Pinpoint the cell where the given text exists, returning its (X, Y) midpoint coordinate. 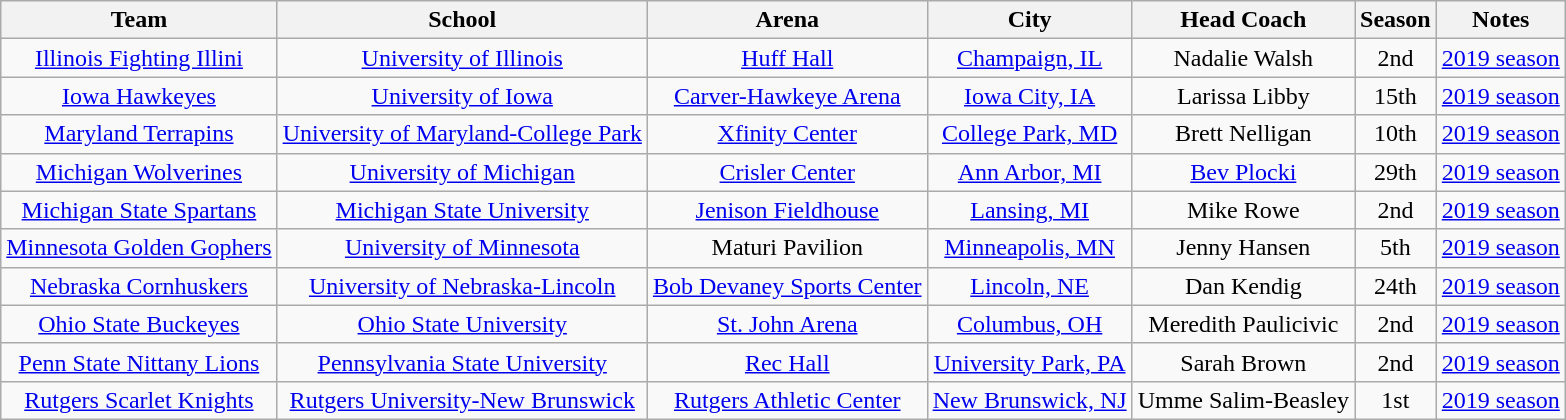
Michigan State University (462, 210)
Head Coach (1243, 20)
Carver-Hawkeye Arena (787, 96)
24th (1395, 286)
Lansing, MI (1030, 210)
Michigan Wolverines (139, 172)
Nebraska Cornhuskers (139, 286)
Brett Nelligan (1243, 134)
Penn State Nittany Lions (139, 362)
Rutgers University-New Brunswick (462, 400)
Meredith Paulicivic (1243, 324)
Maturi Pavilion (787, 248)
Ohio State University (462, 324)
Jenison Fieldhouse (787, 210)
Champaign, IL (1030, 58)
Rutgers Scarlet Knights (139, 400)
1st (1395, 400)
Illinois Fighting Illini (139, 58)
Mike Rowe (1243, 210)
University of Minnesota (462, 248)
Nadalie Walsh (1243, 58)
Iowa City, IA (1030, 96)
College Park, MD (1030, 134)
Iowa Hawkeyes (139, 96)
Notes (1500, 20)
University of Illinois (462, 58)
New Brunswick, NJ (1030, 400)
Columbus, OH (1030, 324)
Minnesota Golden Gophers (139, 248)
Crisler Center (787, 172)
15th (1395, 96)
Rec Hall (787, 362)
Dan Kendig (1243, 286)
Rutgers Athletic Center (787, 400)
University of Nebraska-Lincoln (462, 286)
Larissa Libby (1243, 96)
Maryland Terrapins (139, 134)
Lincoln, NE (1030, 286)
Pennsylvania State University (462, 362)
Season (1395, 20)
5th (1395, 248)
Team (139, 20)
Sarah Brown (1243, 362)
Huff Hall (787, 58)
Jenny Hansen (1243, 248)
School (462, 20)
Bob Devaney Sports Center (787, 286)
Arena (787, 20)
29th (1395, 172)
Umme Salim-Beasley (1243, 400)
Michigan State Spartans (139, 210)
St. John Arena (787, 324)
Minneapolis, MN (1030, 248)
Bev Plocki (1243, 172)
City (1030, 20)
10th (1395, 134)
University Park, PA (1030, 362)
Ohio State Buckeyes (139, 324)
University of Maryland-College Park (462, 134)
University of Michigan (462, 172)
Ann Arbor, MI (1030, 172)
Xfinity Center (787, 134)
University of Iowa (462, 96)
